Detect which cell encompasses the target text, then output its [X, Y] center coordinate. 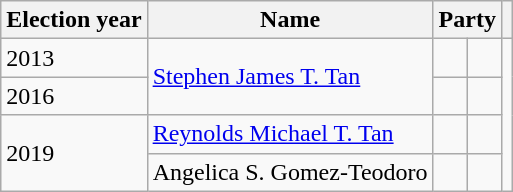
2013 [74, 58]
Reynolds Michael T. Tan [290, 134]
Angelica S. Gomez-Teodoro [290, 172]
Name [290, 20]
2016 [74, 96]
2019 [74, 153]
Party [467, 20]
Stephen James T. Tan [290, 77]
Election year [74, 20]
